Extract the (x, y) coordinate from the center of the cell holding the provided text.  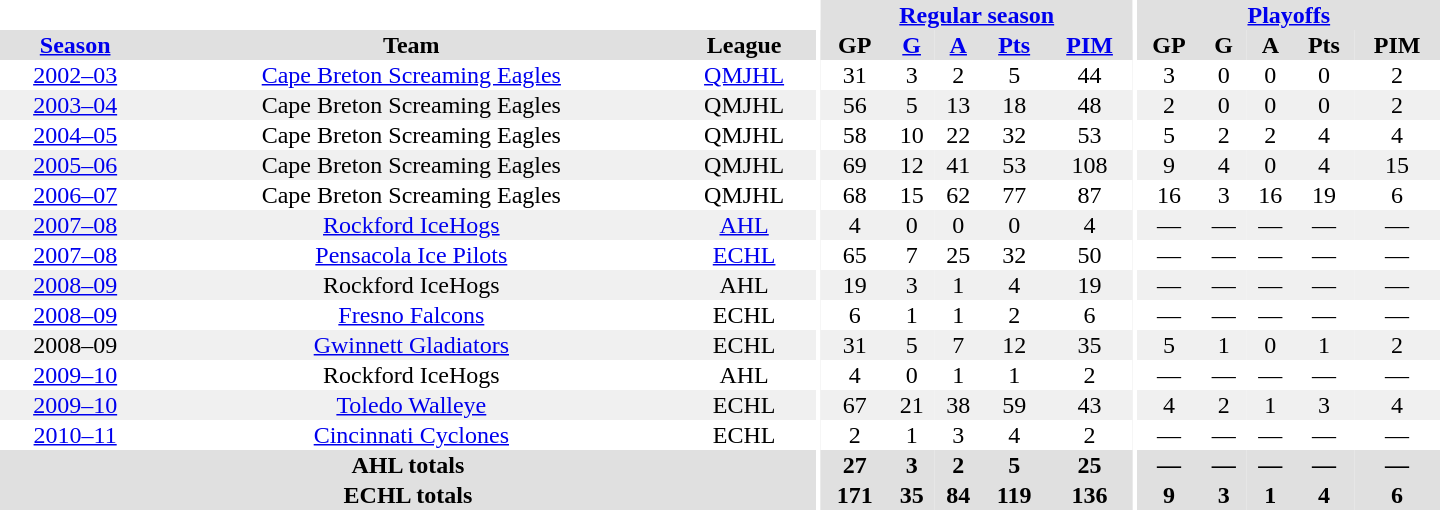
2010–11 (75, 435)
22 (958, 135)
48 (1090, 105)
65 (854, 255)
Playoffs (1289, 15)
2006–07 (75, 195)
56 (854, 105)
2004–05 (75, 135)
13 (958, 105)
136 (1090, 495)
Season (75, 45)
87 (1090, 195)
84 (958, 495)
77 (1014, 195)
Fresno Falcons (411, 315)
10 (912, 135)
AHL totals (408, 465)
41 (958, 165)
Cincinnati Cyclones (411, 435)
59 (1014, 405)
League (744, 45)
18 (1014, 105)
Team (411, 45)
Pensacola Ice Pilots (411, 255)
2005–06 (75, 165)
171 (854, 495)
Gwinnett Gladiators (411, 345)
ECHL totals (408, 495)
58 (854, 135)
21 (912, 405)
119 (1014, 495)
2002–03 (75, 75)
Regular season (977, 15)
43 (1090, 405)
108 (1090, 165)
44 (1090, 75)
27 (854, 465)
50 (1090, 255)
Toledo Walleye (411, 405)
68 (854, 195)
2003–04 (75, 105)
38 (958, 405)
62 (958, 195)
69 (854, 165)
67 (854, 405)
